Locate the cell with the specified text and output its (X, Y) center coordinate. 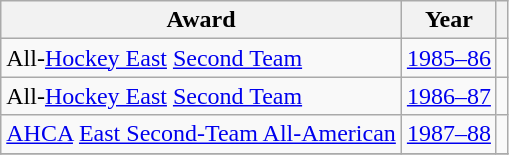
1985–86 (448, 58)
Year (448, 20)
1986–87 (448, 96)
Award (202, 20)
1987–88 (448, 134)
AHCA East Second-Team All-American (202, 134)
